Pinpoint the cell where the given text exists, returning its [X, Y] midpoint coordinate. 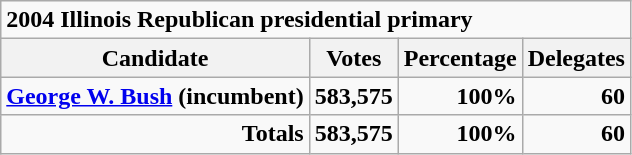
George W. Bush (incumbent) [155, 96]
Totals [155, 134]
Percentage [460, 58]
Candidate [155, 58]
2004 Illinois Republican presidential primary [316, 20]
Delegates [576, 58]
Votes [354, 58]
